Find where the given text appears and provide that cell's center as [X, Y] coordinate. 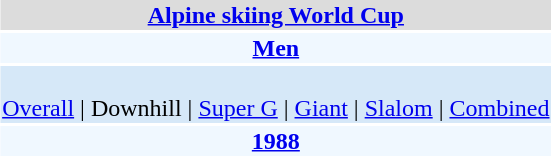
Men [276, 48]
Alpine skiing World Cup [276, 15]
Overall | Downhill | Super G | Giant | Slalom | Combined [276, 94]
1988 [276, 141]
